From the cell containing the given text, extract its center point as (x, y) coordinate. 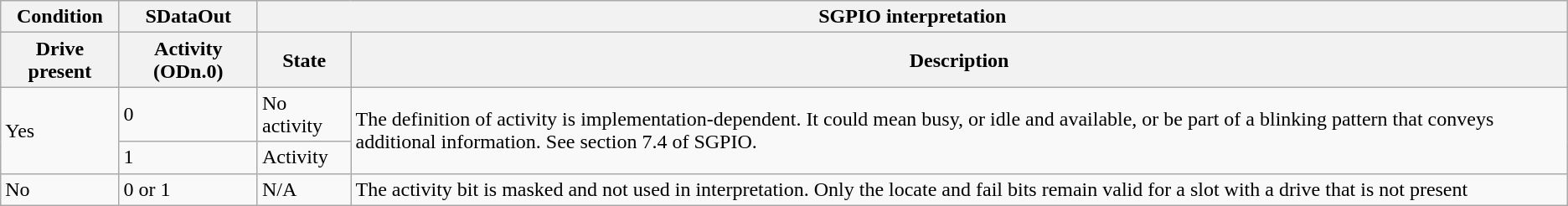
State (304, 60)
0 (188, 114)
Activity (304, 157)
No (60, 189)
1 (188, 157)
Condition (60, 17)
Activity (ODn.0) (188, 60)
Description (959, 60)
SDataOut (188, 17)
0 or 1 (188, 189)
Yes (60, 131)
The activity bit is masked and not used in interpretation. Only the locate and fail bits remain valid for a slot with a drive that is not present (959, 189)
No activity (304, 114)
SGPIO interpretation (912, 17)
Drive present (60, 60)
N/A (304, 189)
